Scan for the cell matching the given text and deliver its (x, y) coordinate at center. 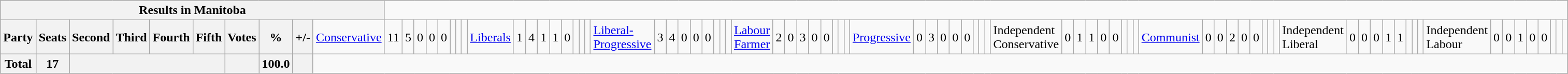
Votes (242, 37)
Party (18, 37)
100.0 (276, 64)
Fifth (209, 37)
Seats (52, 37)
Results in Manitoba (193, 10)
Independent Conservative (1026, 37)
Total (18, 64)
% (276, 37)
Labour Farmer (752, 37)
Liberal-Progressive (623, 37)
Conservative (349, 37)
Independent Liberal (1313, 37)
Communist (1171, 37)
5 (408, 37)
Second (91, 37)
Independent Labour (1457, 37)
17 (52, 64)
Fourth (171, 37)
11 (393, 37)
Third (132, 37)
Progressive (882, 37)
+/- (303, 37)
Liberals (491, 37)
